Detect which cell encompasses the target text, then output its [X, Y] center coordinate. 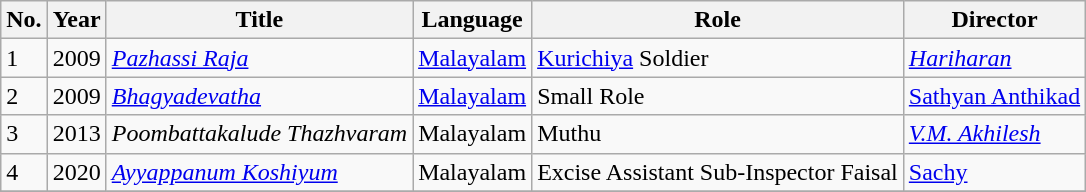
Title [259, 20]
Kurichiya Soldier [718, 58]
Small Role [718, 96]
Director [994, 20]
V.M. Akhilesh [994, 134]
Role [718, 20]
4 [24, 172]
Hariharan [994, 58]
Sathyan Anthikad [994, 96]
No. [24, 20]
3 [24, 134]
Sachy [994, 172]
Ayyappanum Koshiyum [259, 172]
Pazhassi Raja [259, 58]
Bhagyadevatha [259, 96]
2 [24, 96]
Language [472, 20]
2020 [76, 172]
2013 [76, 134]
Poombattakalude Thazhvaram [259, 134]
Excise Assistant Sub-Inspector Faisal [718, 172]
1 [24, 58]
Year [76, 20]
Muthu [718, 134]
